Determine the [x, y] coordinate at the center of the cell enclosing the given text.  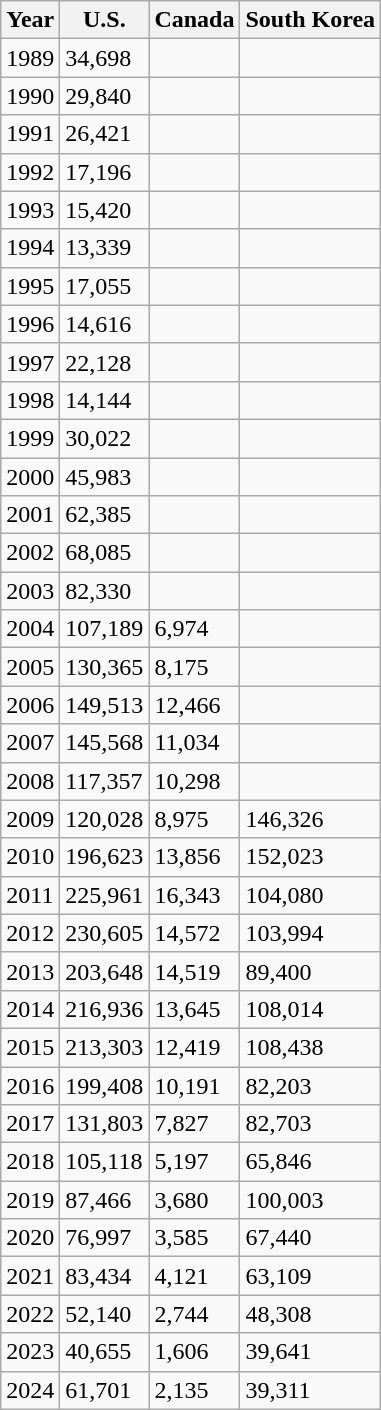
29,840 [104, 96]
10,191 [194, 1085]
1,606 [194, 1352]
146,326 [310, 819]
14,519 [194, 971]
68,085 [104, 553]
22,128 [104, 362]
103,994 [310, 933]
145,568 [104, 743]
11,034 [194, 743]
1994 [30, 248]
15,420 [104, 210]
1989 [30, 58]
2004 [30, 629]
1998 [30, 400]
Year [30, 20]
225,961 [104, 895]
8,175 [194, 667]
216,936 [104, 1009]
34,698 [104, 58]
83,434 [104, 1276]
6,974 [194, 629]
87,466 [104, 1200]
3,585 [194, 1238]
5,197 [194, 1162]
82,703 [310, 1124]
8,975 [194, 819]
2005 [30, 667]
107,189 [104, 629]
203,648 [104, 971]
48,308 [310, 1314]
152,023 [310, 857]
2013 [30, 971]
26,421 [104, 134]
2024 [30, 1390]
2010 [30, 857]
1996 [30, 324]
1991 [30, 134]
62,385 [104, 515]
1999 [30, 438]
2018 [30, 1162]
52,140 [104, 1314]
1993 [30, 210]
2014 [30, 1009]
76,997 [104, 1238]
82,330 [104, 591]
2023 [30, 1352]
1997 [30, 362]
82,203 [310, 1085]
2012 [30, 933]
120,028 [104, 819]
39,311 [310, 1390]
1995 [30, 286]
130,365 [104, 667]
108,014 [310, 1009]
2016 [30, 1085]
17,055 [104, 286]
2006 [30, 705]
South Korea [310, 20]
14,616 [104, 324]
30,022 [104, 438]
40,655 [104, 1352]
61,701 [104, 1390]
10,298 [194, 781]
2009 [30, 819]
2017 [30, 1124]
1990 [30, 96]
2002 [30, 553]
131,803 [104, 1124]
12,419 [194, 1047]
14,144 [104, 400]
149,513 [104, 705]
13,645 [194, 1009]
230,605 [104, 933]
39,641 [310, 1352]
2003 [30, 591]
2008 [30, 781]
63,109 [310, 1276]
2007 [30, 743]
45,983 [104, 477]
100,003 [310, 1200]
2001 [30, 515]
13,339 [104, 248]
7,827 [194, 1124]
65,846 [310, 1162]
2000 [30, 477]
U.S. [104, 20]
108,438 [310, 1047]
2021 [30, 1276]
2011 [30, 895]
13,856 [194, 857]
17,196 [104, 172]
4,121 [194, 1276]
16,343 [194, 895]
117,357 [104, 781]
2022 [30, 1314]
2020 [30, 1238]
12,466 [194, 705]
2015 [30, 1047]
105,118 [104, 1162]
Canada [194, 20]
104,080 [310, 895]
213,303 [104, 1047]
1992 [30, 172]
2,744 [194, 1314]
14,572 [194, 933]
3,680 [194, 1200]
199,408 [104, 1085]
2,135 [194, 1390]
89,400 [310, 971]
196,623 [104, 857]
2019 [30, 1200]
67,440 [310, 1238]
